Output the (x, y) coordinate of the center of the cell containing the given text.  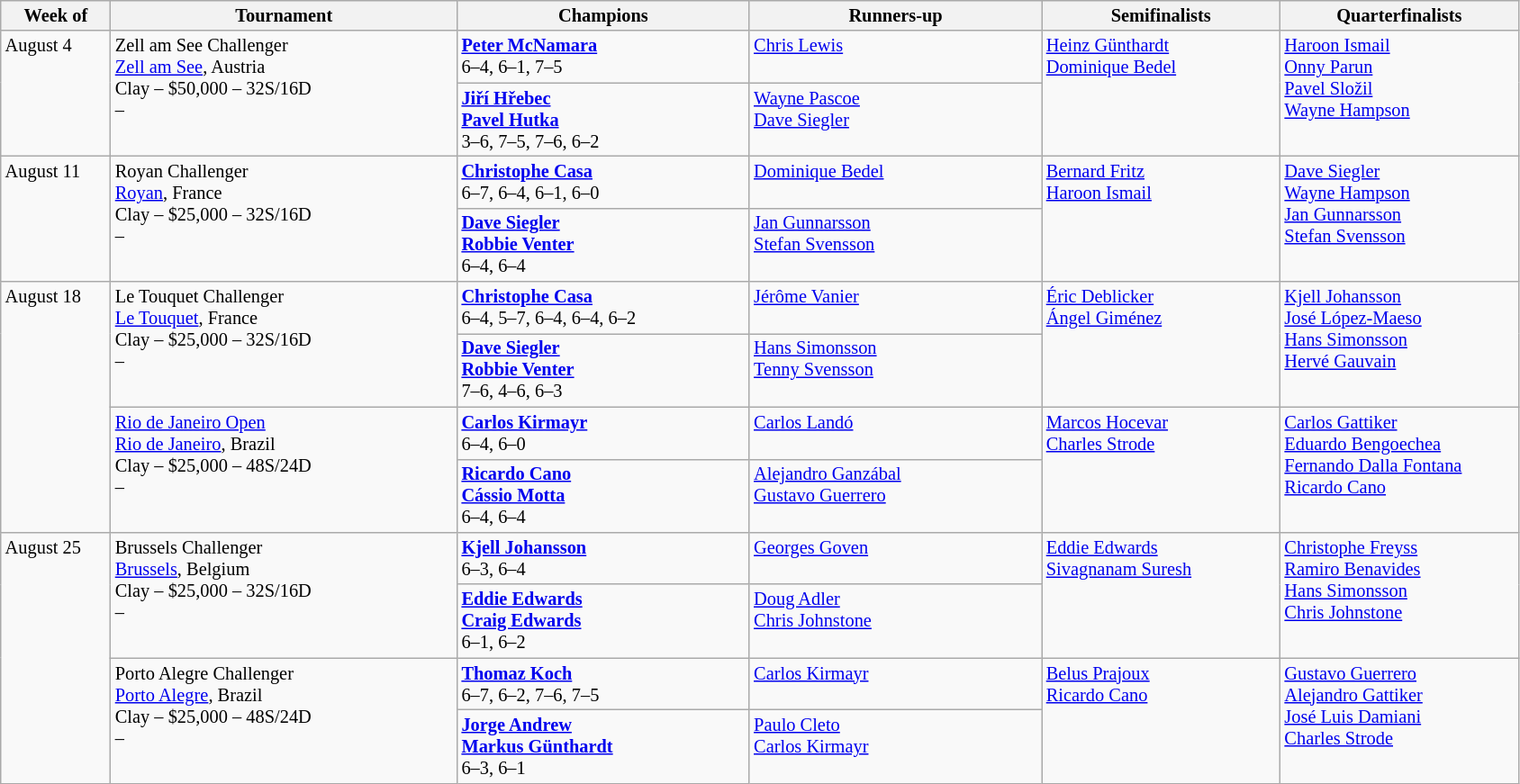
Éric Deblicker Ángel Giménez (1162, 344)
Jan Gunnarsson Stefan Svensson (895, 245)
Rio de Janeiro Open Rio de Janeiro, BrazilClay – $25,000 – 48S/24D – (285, 470)
August 4 (56, 94)
Eddie Edwards Craig Edwards6–1, 6–2 (603, 621)
Dominique Bedel (895, 182)
Doug Adler Chris Johnstone (895, 621)
Runners-up (895, 15)
Christophe Casa 6–4, 5–7, 6–4, 6–4, 6–2 (603, 308)
Ricardo Cano Cássio Motta6–4, 6–4 (603, 496)
Wayne Pascoe Dave Siegler (895, 120)
Royan Challenger Royan, FranceClay – $25,000 – 32S/16D – (285, 218)
Champions (603, 15)
Kjell Johansson José López-Maeso Hans Simonsson Hervé Gauvain (1399, 344)
Carlos Kirmayr (895, 684)
Bernard Fritz Haroon Ismail (1162, 218)
Peter McNamara 6–4, 6–1, 7–5 (603, 57)
Brussels Challenger Brussels, BelgiumClay – $25,000 – 32S/16D – (285, 594)
Hans Simonsson Tenny Svensson (895, 370)
Marcos Hocevar Charles Strode (1162, 470)
Heinz Günthardt Dominique Bedel (1162, 94)
Belus Prajoux Ricardo Cano (1162, 720)
Chris Lewis (895, 57)
Jiří Hřebec Pavel Hutka3–6, 7–5, 7–6, 6–2 (603, 120)
Alejandro Ganzábal Gustavo Guerrero (895, 496)
Carlos Kirmayr 6–4, 6–0 (603, 433)
August 11 (56, 218)
August 18 (56, 407)
Quarterfinalists (1399, 15)
Paulo Cleto Carlos Kirmayr (895, 746)
Porto Alegre Challenger Porto Alegre, BrazilClay – $25,000 – 48S/24D – (285, 720)
Carlos Gattiker Eduardo Bengoechea Fernando Dalla Fontana Ricardo Cano (1399, 470)
Jorge Andrew Markus Günthardt6–3, 6–1 (603, 746)
Dave Siegler Robbie Venter6–4, 6–4 (603, 245)
Christophe Casa 6–7, 6–4, 6–1, 6–0 (603, 182)
Semifinalists (1162, 15)
Georges Goven (895, 558)
Carlos Landó (895, 433)
Eddie Edwards Sivagnanam Suresh (1162, 594)
Gustavo Guerrero Alejandro Gattiker José Luis Damiani Charles Strode (1399, 720)
Tournament (285, 15)
Kjell Johansson 6–3, 6–4 (603, 558)
Le Touquet Challenger Le Touquet, FranceClay – $25,000 – 32S/16D – (285, 344)
Haroon Ismail Onny Parun Pavel Složil Wayne Hampson (1399, 94)
Week of (56, 15)
August 25 (56, 657)
Christophe Freyss Ramiro Benavides Hans Simonsson Chris Johnstone (1399, 594)
Thomaz Koch 6–7, 6–2, 7–6, 7–5 (603, 684)
Dave Siegler Wayne Hampson Jan Gunnarsson Stefan Svensson (1399, 218)
Jérôme Vanier (895, 308)
Dave Siegler Robbie Venter7–6, 4–6, 6–3 (603, 370)
Zell am See Challenger Zell am See, AustriaClay – $50,000 – 32S/16D – (285, 94)
